Detect which cell encompasses the target text, then output its (X, Y) center coordinate. 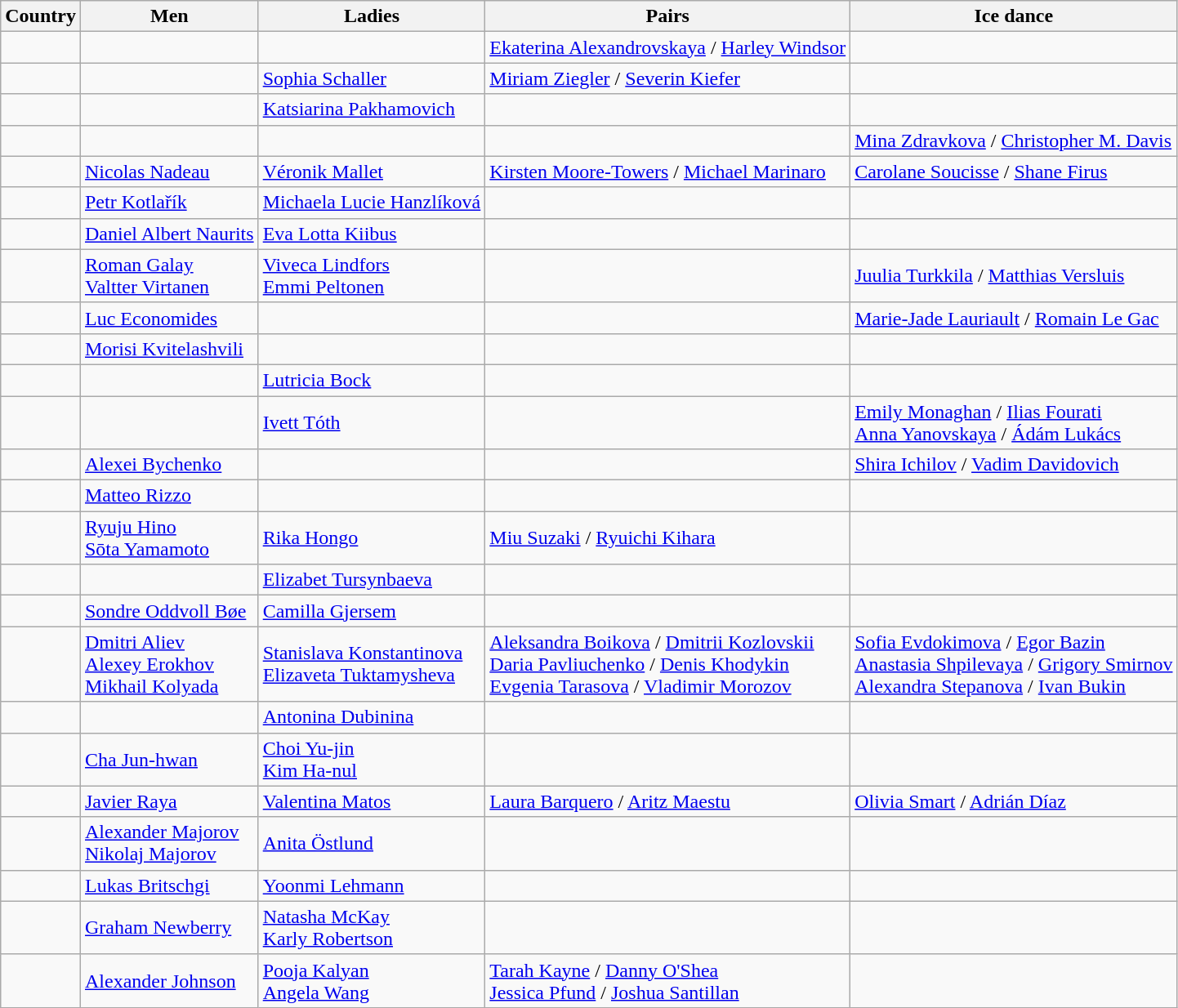
Aleksandra Boikova / Dmitrii Kozlovskii Daria Pavliuchenko / Denis Khodykin Evgenia Tarasova / Vladimir Morozov (668, 664)
Stanislava Konstantinova Elizaveta Tuktamysheva (372, 664)
Lukas Britschgi (169, 885)
Marie-Jade Lauriault / Romain Le Gac (1014, 318)
Katsiarina Pakhamovich (372, 109)
Daniel Albert Naurits (169, 234)
Luc Economides (169, 318)
Cha Jun-hwan (169, 760)
Rika Hongo (372, 537)
Yoonmi Lehmann (372, 885)
Morisi Kvitelashvili (169, 349)
Sophia Schaller (372, 78)
Petr Kotlařík (169, 203)
Ice dance (1014, 16)
Ladies (372, 16)
Viveca Lindfors Emmi Peltonen (372, 276)
Sofia Evdokimova / Egor Bazin Anastasia Shpilevaya / Grigory Smirnov Alexandra Stepanova / Ivan Bukin (1014, 664)
Antonina Dubinina (372, 717)
Véronik Mallet (372, 172)
Sondre Oddvoll Bøe (169, 611)
Ekaterina Alexandrovskaya / Harley Windsor (668, 47)
Eva Lotta Kiibus (372, 234)
Choi Yu-jin Kim Ha-nul (372, 760)
Shira Ichilov / Vadim Davidovich (1014, 465)
Lutricia Bock (372, 380)
Country (41, 16)
Juulia Turkkila / Matthias Versluis (1014, 276)
Ryuju Hino Sōta Yamamoto (169, 537)
Natasha McKay Karly Robertson (372, 928)
Alexander Johnson (169, 980)
Miriam Ziegler / Severin Kiefer (668, 78)
Emily Monaghan / Ilias Fourati Anna Yanovskaya / Ádám Lukács (1014, 421)
Men (169, 16)
Kirsten Moore-Towers / Michael Marinaro (668, 172)
Anita Östlund (372, 843)
Javier Raya (169, 801)
Elizabet Tursynbaeva (372, 580)
Pairs (668, 16)
Laura Barquero / Aritz Maestu (668, 801)
Alexander Majorov Nikolaj Majorov (169, 843)
Nicolas Nadeau (169, 172)
Michaela Lucie Hanzlíková (372, 203)
Mina Zdravkova / Christopher M. Davis (1014, 140)
Olivia Smart / Adrián Díaz (1014, 801)
Miu Suzaki / Ryuichi Kihara (668, 537)
Tarah Kayne / Danny O'Shea Jessica Pfund / Joshua Santillan (668, 980)
Pooja Kalyan Angela Wang (372, 980)
Roman Galay Valtter Virtanen (169, 276)
Matteo Rizzo (169, 496)
Alexei Bychenko (169, 465)
Camilla Gjersem (372, 611)
Dmitri Aliev Alexey Erokhov Mikhail Kolyada (169, 664)
Carolane Soucisse / Shane Firus (1014, 172)
Ivett Tóth (372, 421)
Graham Newberry (169, 928)
Valentina Matos (372, 801)
